Detect which cell encompasses the target text, then output its [X, Y] center coordinate. 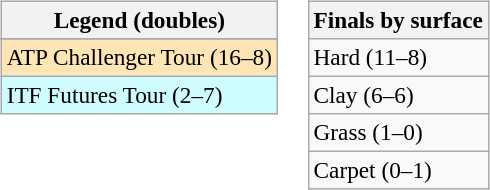
Finals by surface [398, 20]
Clay (6–6) [398, 95]
ATP Challenger Tour (16–8) [139, 57]
Carpet (0–1) [398, 171]
ITF Futures Tour (2–7) [139, 95]
Hard (11–8) [398, 57]
Grass (1–0) [398, 133]
Legend (doubles) [139, 20]
